Search for the cell housing the specified text and yield its (x, y) center coordinate. 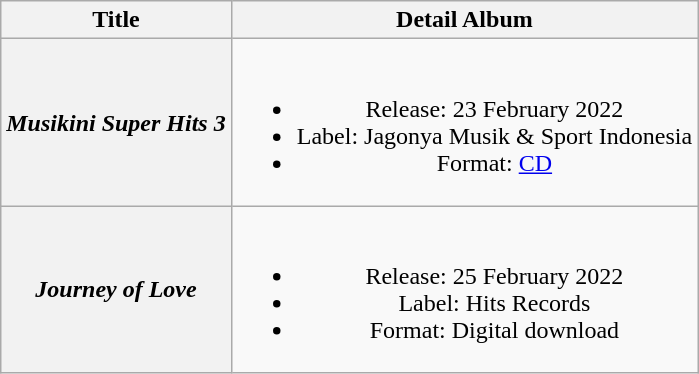
Title (116, 20)
Musikini Super Hits 3 (116, 122)
Detail Album (464, 20)
Journey of Love (116, 290)
Release: 25 February 2022Label: Hits RecordsFormat: Digital download (464, 290)
Release: 23 February 2022Label: Jagonya Musik & Sport IndonesiaFormat: CD (464, 122)
